Detect which cell encompasses the target text, then output its [X, Y] center coordinate. 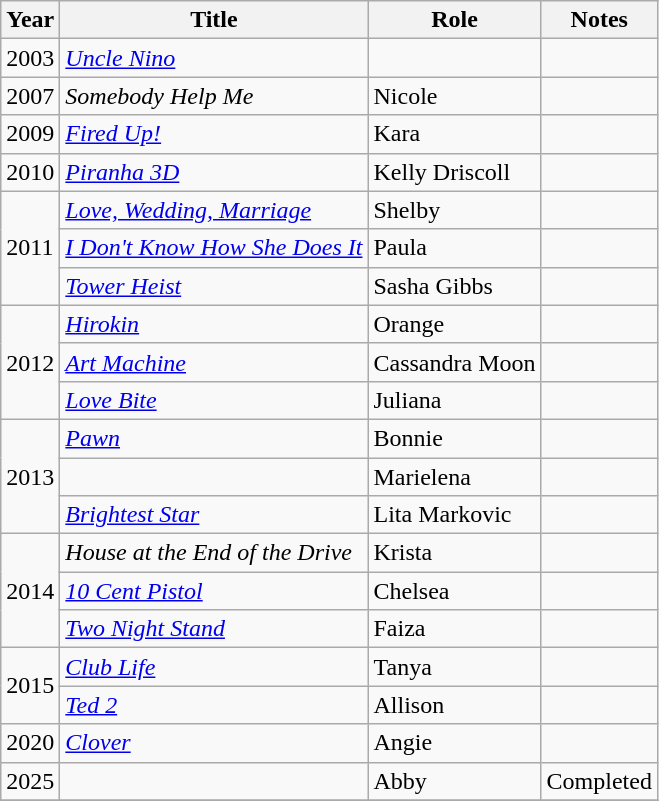
Paula [454, 248]
Title [214, 20]
House at the End of the Drive [214, 553]
2025 [30, 781]
Role [454, 20]
Tower Heist [214, 286]
Bonnie [454, 438]
2010 [30, 172]
Club Life [214, 667]
Piranha 3D [214, 172]
Marielena [454, 477]
2014 [30, 591]
Sasha Gibbs [454, 286]
2015 [30, 686]
Brightest Star [214, 515]
Shelby [454, 210]
2007 [30, 96]
Two Night Stand [214, 629]
I Don't Know How She Does It [214, 248]
Love Bite [214, 400]
2013 [30, 476]
Hirokin [214, 324]
Love, Wedding, Marriage [214, 210]
Nicole [454, 96]
Krista [454, 553]
Completed [599, 781]
Kelly Driscoll [454, 172]
Allison [454, 705]
Tanya [454, 667]
2009 [30, 134]
Abby [454, 781]
Kara [454, 134]
Somebody Help Me [214, 96]
Pawn [214, 438]
Art Machine [214, 362]
Juliana [454, 400]
Notes [599, 20]
2012 [30, 362]
10 Cent Pistol [214, 591]
Uncle Nino [214, 58]
2011 [30, 248]
2020 [30, 743]
Orange [454, 324]
Chelsea [454, 591]
Ted 2 [214, 705]
2003 [30, 58]
Clover [214, 743]
Faiza [454, 629]
Angie [454, 743]
Cassandra Moon [454, 362]
Fired Up! [214, 134]
Year [30, 20]
Lita Markovic [454, 515]
